Locate the cell with the specified text and output its (x, y) center coordinate. 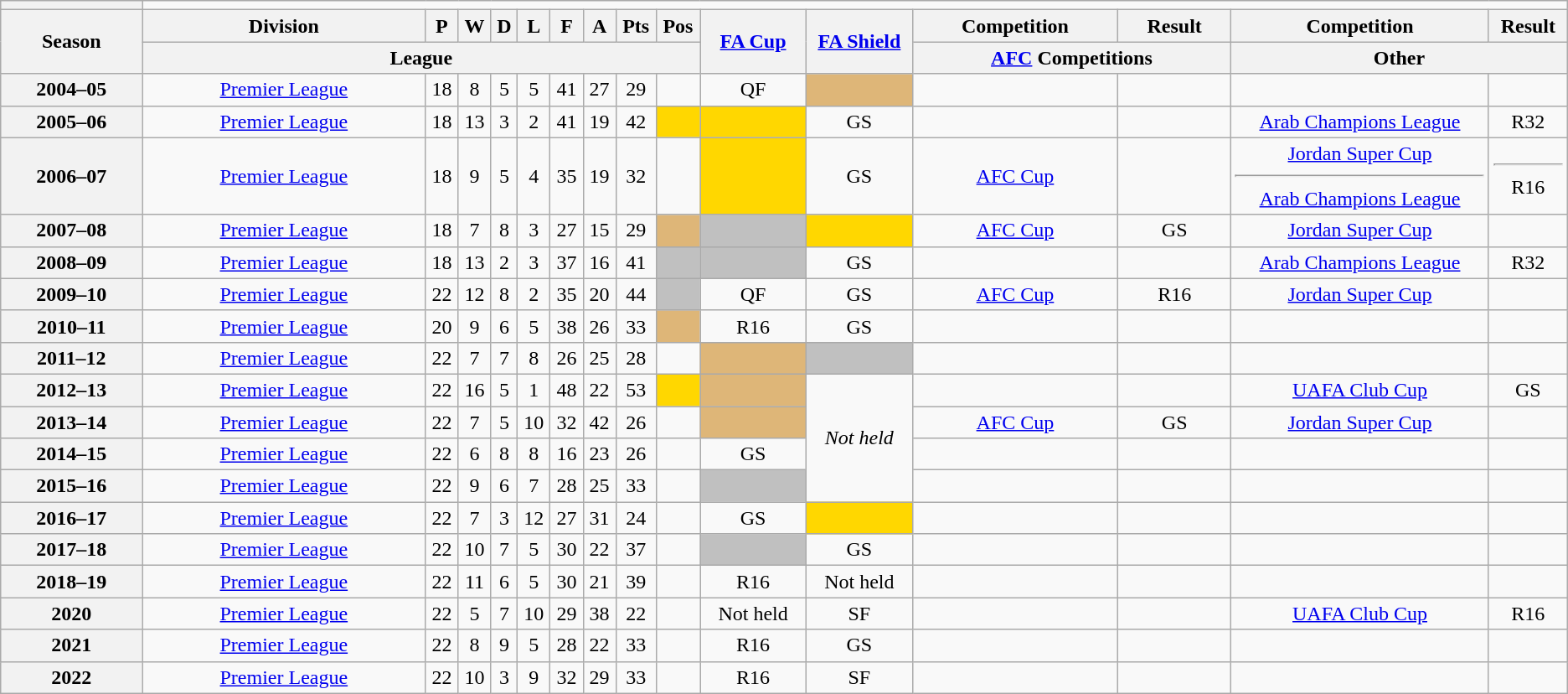
2015–16 (72, 486)
48 (566, 390)
2010–11 (72, 326)
2008–09 (72, 262)
2018–19 (72, 582)
L (534, 26)
31 (600, 518)
2017–18 (72, 550)
Division (284, 26)
2016–17 (72, 518)
2006–07 (72, 176)
2020 (72, 614)
1 (534, 390)
Season (72, 42)
A (600, 26)
4 (534, 176)
39 (636, 582)
AFC Competitions (1071, 58)
21 (600, 582)
P (442, 26)
2022 (72, 677)
2012–13 (72, 390)
F (566, 26)
Other (1400, 58)
2007–08 (72, 230)
11 (474, 582)
Pos (678, 26)
2011–12 (72, 358)
15 (600, 230)
2004–05 (72, 90)
2005–06 (72, 122)
23 (600, 454)
24 (636, 518)
FA Shield (859, 42)
League (421, 58)
FA Cup (754, 42)
53 (636, 390)
W (474, 26)
2021 (72, 645)
2014–15 (72, 454)
44 (636, 294)
D (504, 26)
2009–10 (72, 294)
Pts (636, 26)
Jordan Super CupArab Champions League (1360, 176)
2013–14 (72, 422)
